Return the (x, y) coordinate for the center point of the cell that contains the specified text.  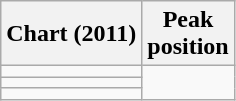
Chart (2011) (72, 34)
Peakposition (188, 34)
